Return [x, y] of the center of cell containing provided text 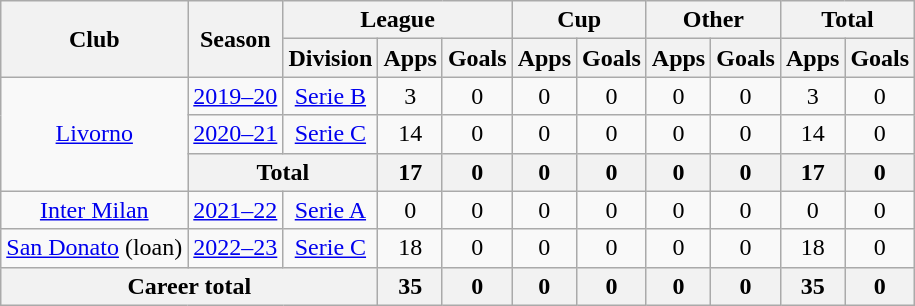
League [398, 20]
San Donato (loan) [94, 248]
Division [330, 58]
Career total [190, 286]
Livorno [94, 134]
Cup [579, 20]
Season [236, 39]
Club [94, 39]
Serie B [330, 96]
Inter Milan [94, 210]
2020–21 [236, 134]
Serie A [330, 210]
2021–22 [236, 210]
Other [713, 20]
2019–20 [236, 96]
2022–23 [236, 248]
